Output the [x, y] coordinate of the center of the cell containing the given text.  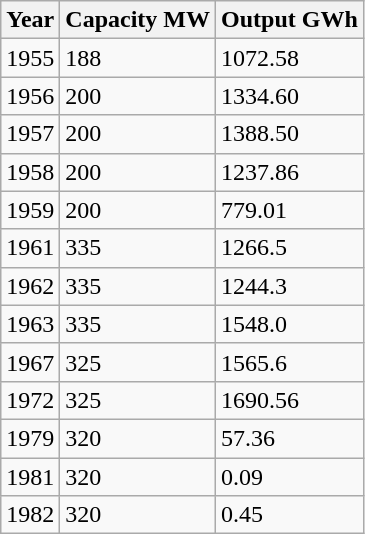
1967 [30, 362]
1690.56 [290, 400]
Year [30, 20]
1981 [30, 477]
1958 [30, 172]
1072.58 [290, 58]
1982 [30, 515]
1961 [30, 248]
1334.60 [290, 96]
1959 [30, 210]
1979 [30, 438]
1244.3 [290, 286]
1957 [30, 134]
1956 [30, 96]
1237.86 [290, 172]
0.45 [290, 515]
1962 [30, 286]
1388.50 [290, 134]
Output GWh [290, 20]
1972 [30, 400]
779.01 [290, 210]
0.09 [290, 477]
1963 [30, 324]
1548.0 [290, 324]
1266.5 [290, 248]
188 [138, 58]
1955 [30, 58]
Capacity MW [138, 20]
57.36 [290, 438]
1565.6 [290, 362]
